Determine the [x, y] coordinate at the center of the cell enclosing the given text.  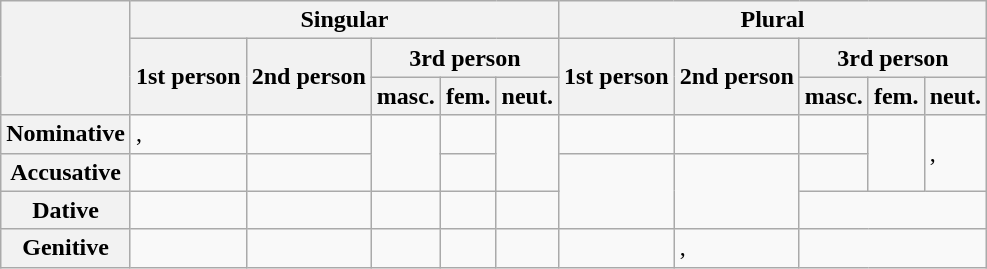
Accusative [66, 172]
Genitive [66, 248]
Plural [772, 20]
Singular [344, 20]
Nominative [66, 134]
Dative [66, 210]
